Identify which cell holds the provided text, then report its [X, Y] central coordinate. 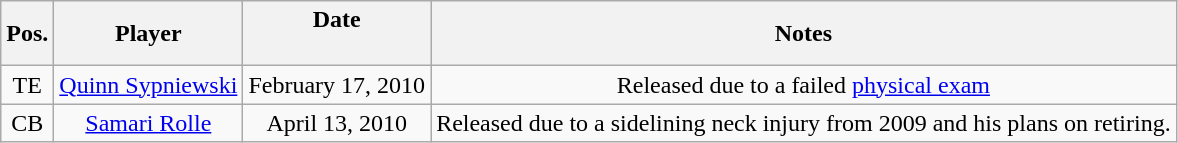
TE [28, 85]
Released due to a sidelining neck injury from 2009 and his plans on retiring. [804, 123]
February 17, 2010 [337, 85]
Notes [804, 34]
Released due to a failed physical exam [804, 85]
Player [148, 34]
Date [337, 34]
April 13, 2010 [337, 123]
Quinn Sypniewski [148, 85]
Samari Rolle [148, 123]
CB [28, 123]
Pos. [28, 34]
